Capture the cell that displays the provided text and extract its [X, Y] central coordinate. 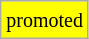
promoted [45, 20]
